Detect which cell encompasses the target text, then output its [X, Y] center coordinate. 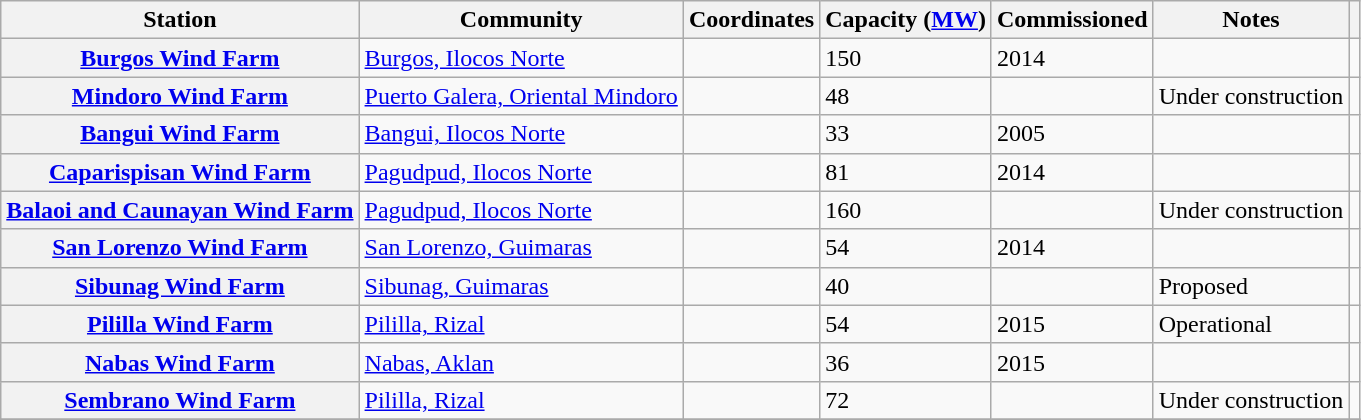
Sibunag, Guimaras [521, 286]
Capacity (MW) [906, 20]
36 [906, 362]
Puerto Galera, Oriental Mindoro [521, 96]
San Lorenzo Wind Farm [180, 248]
Notes [1251, 20]
Burgos Wind Farm [180, 58]
Operational [1251, 324]
Coordinates [751, 20]
Mindoro Wind Farm [180, 96]
Sibunag Wind Farm [180, 286]
Proposed [1251, 286]
Caparispisan Wind Farm [180, 172]
Sembrano Wind Farm [180, 400]
Nabas, Aklan [521, 362]
2005 [1072, 134]
48 [906, 96]
Pililla Wind Farm [180, 324]
33 [906, 134]
Bangui Wind Farm [180, 134]
150 [906, 58]
Bangui, Ilocos Norte [521, 134]
81 [906, 172]
Nabas Wind Farm [180, 362]
Commissioned [1072, 20]
40 [906, 286]
Balaoi and Caunayan Wind Farm [180, 210]
Community [521, 20]
160 [906, 210]
San Lorenzo, Guimaras [521, 248]
Burgos, Ilocos Norte [521, 58]
Station [180, 20]
72 [906, 400]
